Search for the cell housing the specified text and yield its [x, y] center coordinate. 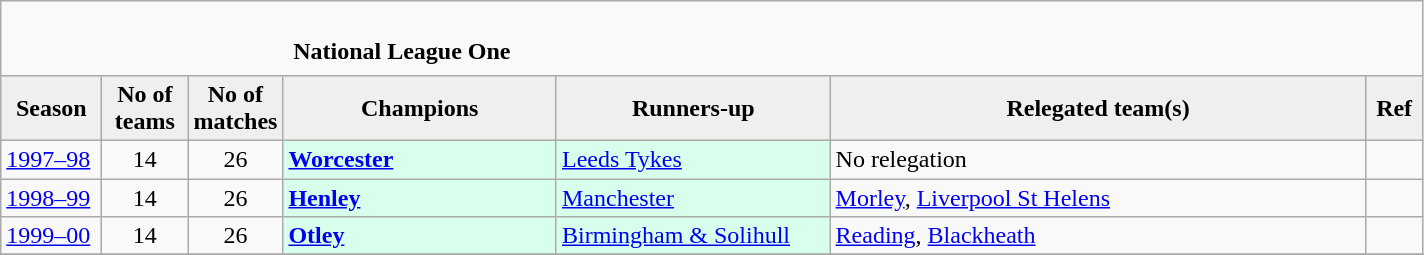
1999–00 [52, 236]
Henley [420, 197]
No of matches [236, 108]
Morley, Liverpool St Helens [1098, 197]
Birmingham & Solihull [693, 236]
No relegation [1098, 159]
Relegated team(s) [1098, 108]
Otley [420, 236]
Reading, Blackheath [1098, 236]
1997–98 [52, 159]
Champions [420, 108]
Runners-up [693, 108]
No of teams [145, 108]
Leeds Tykes [693, 159]
Ref [1394, 108]
Season [52, 108]
Worcester [420, 159]
1998–99 [52, 197]
Manchester [693, 197]
